Detect which cell encompasses the target text, then output its (x, y) center coordinate. 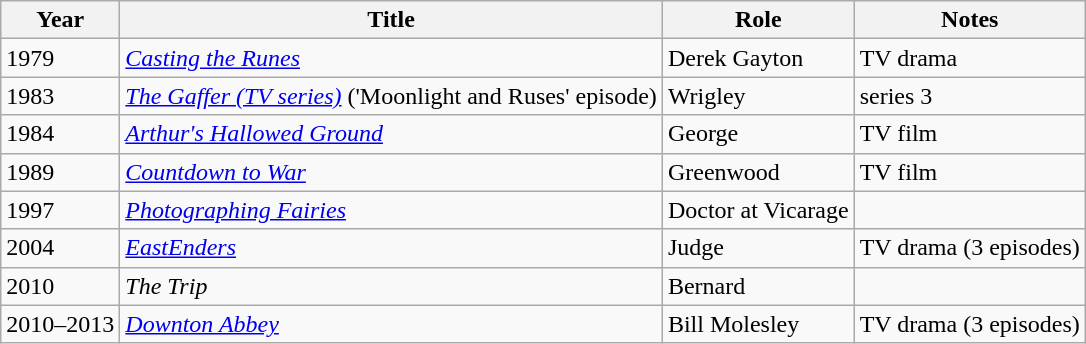
1989 (60, 172)
1979 (60, 58)
Casting the Runes (392, 58)
1997 (60, 210)
Judge (758, 248)
Title (392, 20)
2010–2013 (60, 324)
Arthur's Hallowed Ground (392, 134)
2010 (60, 286)
Year (60, 20)
The Gaffer (TV series) ('Moonlight and Ruses' episode) (392, 96)
Derek Gayton (758, 58)
George (758, 134)
TV drama (970, 58)
Doctor at Vicarage (758, 210)
The Trip (392, 286)
EastEnders (392, 248)
series 3 (970, 96)
Notes (970, 20)
Wrigley (758, 96)
Downton Abbey (392, 324)
Photographing Fairies (392, 210)
Bernard (758, 286)
Bill Molesley (758, 324)
1983 (60, 96)
2004 (60, 248)
1984 (60, 134)
Greenwood (758, 172)
Role (758, 20)
Countdown to War (392, 172)
